Detect which cell encompasses the target text, then output its (x, y) center coordinate. 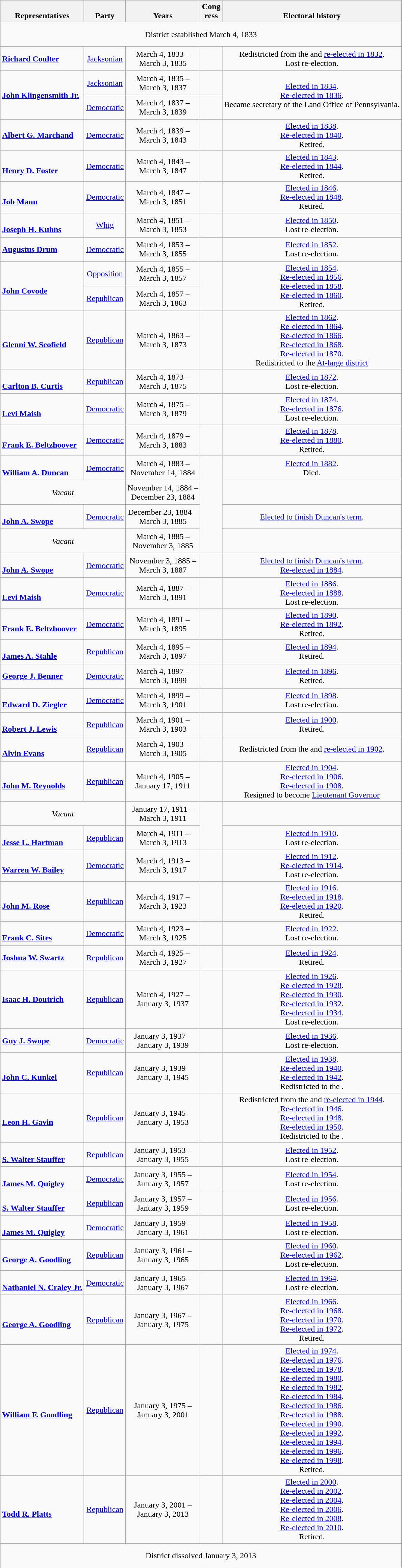
December 23, 1884 –March 3, 1885 (163, 516)
January 3, 1957 –January 3, 1959 (163, 1203)
Elected in 1862.Re-elected in 1864.Re-elected in 1866.Re-elected in 1868.Re-elected in 1870.Redistricted to the At-large district (312, 340)
Elected in 1938.Re-elected in 1940.Re-elected in 1942.Redistricted to the . (312, 1073)
Albert G. Marchand (42, 135)
Joseph H. Kuhns (42, 225)
March 4, 1903 –March 3, 1905 (163, 749)
March 4, 1925 –March 3, 1927 (163, 958)
Elected in 1952.Lost re-election. (312, 1155)
March 4, 1857 –March 3, 1863 (163, 299)
Elected in 1846.Re-elected in 1848.Retired. (312, 197)
Elected in 1872.Lost re-election. (312, 381)
Jesse L. Hartman (42, 838)
March 4, 1847 –March 3, 1851 (163, 197)
January 17, 1911 –March 3, 1911 (163, 813)
Elected in 1890.Re-elected in 1892.Retired. (312, 624)
Isaac H. Doutrich (42, 999)
Elected in 1834.Re-elected in 1836.Became secretary of the Land Office of Pennsylvania. (312, 95)
Carlton B. Curtis (42, 381)
Electoral history (312, 11)
March 4, 1887 –March 3, 1891 (163, 593)
Elected in 1894.Retired. (312, 652)
District dissolved January 3, 2013 (201, 1556)
Elected in 1926.Re-elected in 1928.Re-elected in 1930.Re-elected in 1932.Re-elected in 1934.Lost re-election. (312, 999)
March 4, 1853 –March 3, 1855 (163, 249)
March 4, 1891 –March 3, 1895 (163, 624)
March 4, 1833 –March 3, 1835 (163, 59)
William F. Goodling (42, 1410)
Opposition (105, 274)
Robert J. Lewis (42, 725)
John Klingensmith Jr. (42, 95)
Whig (105, 225)
March 4, 1843 –March 3, 1847 (163, 166)
January 3, 1953 –January 3, 1955 (163, 1155)
Nathaniel N. Craley Jr. (42, 1283)
Elected in 1886.Re-elected in 1888.Lost re-election. (312, 593)
Elected in 1936.Lost re-election. (312, 1041)
January 3, 1975 –January 3, 2001 (163, 1410)
January 3, 1961 –January 3, 1965 (163, 1255)
Elected in 1882.Died. (312, 468)
Alvin Evans (42, 749)
Guy J. Swope (42, 1041)
January 3, 1967 –January 3, 1975 (163, 1320)
Elected in 1966.Re-elected in 1968.Re-elected in 1970.Re-elected in 1972.Retired. (312, 1320)
November 3, 1885 –March 3, 1887 (163, 565)
March 4, 1839 –March 3, 1843 (163, 135)
Years (163, 11)
Elected in 1852.Lost re-election. (312, 249)
Elected in 1838.Re-elected in 1840.Retired. (312, 135)
January 3, 1945 –January 3, 1953 (163, 1118)
March 4, 1885 –November 3, 1885 (163, 541)
Congress (211, 11)
Elected in 1896.Retired. (312, 676)
January 3, 1959 –January 3, 1961 (163, 1228)
January 3, 1955 –January 3, 1957 (163, 1179)
Joshua W. Swartz (42, 958)
March 4, 1879 –March 3, 1883 (163, 440)
Elected in 1958.Lost re-election. (312, 1228)
Elected in 1900.Retired. (312, 725)
March 4, 1899 –March 3, 1901 (163, 700)
Frank C. Sites (42, 934)
Warren W. Bailey (42, 865)
Party (105, 11)
Edward D. Ziegler (42, 700)
March 4, 1905 –January 17, 1911 (163, 781)
Augustus Drum (42, 249)
January 3, 1965 –January 3, 1967 (163, 1283)
January 3, 2001 –January 3, 2013 (163, 1510)
John Covode (42, 286)
Elected in 1898.Lost re-election. (312, 700)
March 4, 1837 –March 3, 1839 (163, 107)
March 4, 1895 –March 3, 1897 (163, 652)
January 3, 1937 –January 3, 1939 (163, 1041)
March 4, 1917 –March 3, 1923 (163, 901)
March 4, 1927 –January 3, 1937 (163, 999)
Todd R. Platts (42, 1510)
John M. Reynolds (42, 781)
March 4, 1897 –March 3, 1899 (163, 676)
March 4, 1875 –March 3, 1879 (163, 409)
March 4, 1923 –March 3, 1925 (163, 934)
John C. Kunkel (42, 1073)
Elected in 1878.Re-elected in 1880.Retired. (312, 440)
March 4, 1883 –November 14, 1884 (163, 468)
March 4, 1863 –March 3, 1873 (163, 340)
January 3, 1939 –January 3, 1945 (163, 1073)
March 4, 1901 –March 3, 1903 (163, 725)
Elected to finish Duncan's term. (312, 516)
Elected in 1954.Lost re-election. (312, 1179)
Elected in 1916.Re-elected in 1918.Re-elected in 1920.Retired. (312, 901)
James A. Stahle (42, 652)
Elected in 1912.Re-elected in 1914.Lost re-election. (312, 865)
Elected in 1960.Re-elected in 1962.Lost re-election. (312, 1255)
Henry D. Foster (42, 166)
Elected in 1924.Retired. (312, 958)
March 4, 1855 –March 3, 1857 (163, 274)
Elected in 1904.Re-elected in 1906.Re-elected in 1908.Resigned to become Lieutenant Governor (312, 781)
Redistricted from the and re-elected in 1832.Lost re-election. (312, 59)
Elected in 1910.Lost re-election. (312, 838)
Elected in 1874.Re-elected in 1876.Lost re-election. (312, 409)
Elected in 1964.Lost re-election. (312, 1283)
George J. Benner (42, 676)
Elected in 1956.Lost re-election. (312, 1203)
Elected in 1854.Re-elected in 1856.Re-elected in 1858.Re-elected in 1860.Retired. (312, 286)
Job Mann (42, 197)
Redistricted from the and re-elected in 1902. (312, 749)
Elected in 1843.Re-elected in 1844.Retired. (312, 166)
Elected in 2000.Re-elected in 2002.Re-elected in 2004.Re-elected in 2006.Re-elected in 2008.Re-elected in 2010.Retired. (312, 1510)
March 4, 1835 –March 3, 1837 (163, 83)
Elected in 1850.Lost re-election. (312, 225)
March 4, 1913 –March 3, 1917 (163, 865)
November 14, 1884 –December 23, 1884 (163, 492)
Richard Coulter (42, 59)
Elected in 1922.Lost re-election. (312, 934)
March 4, 1911 –March 3, 1913 (163, 838)
Elected to finish Duncan's term.Re-elected in 1884. (312, 565)
William A. Duncan (42, 468)
Leon H. Gavin (42, 1118)
Representatives (42, 11)
March 4, 1873 –March 3, 1875 (163, 381)
Glenni W. Scofield (42, 340)
March 4, 1851 –March 3, 1853 (163, 225)
District established March 4, 1833 (201, 34)
John M. Rose (42, 901)
Redistricted from the and re-elected in 1944.Re-elected in 1946.Re-elected in 1948.Re-elected in 1950.Redistricted to the . (312, 1118)
